Extract the [X, Y] coordinate from the center of the cell holding the provided text.  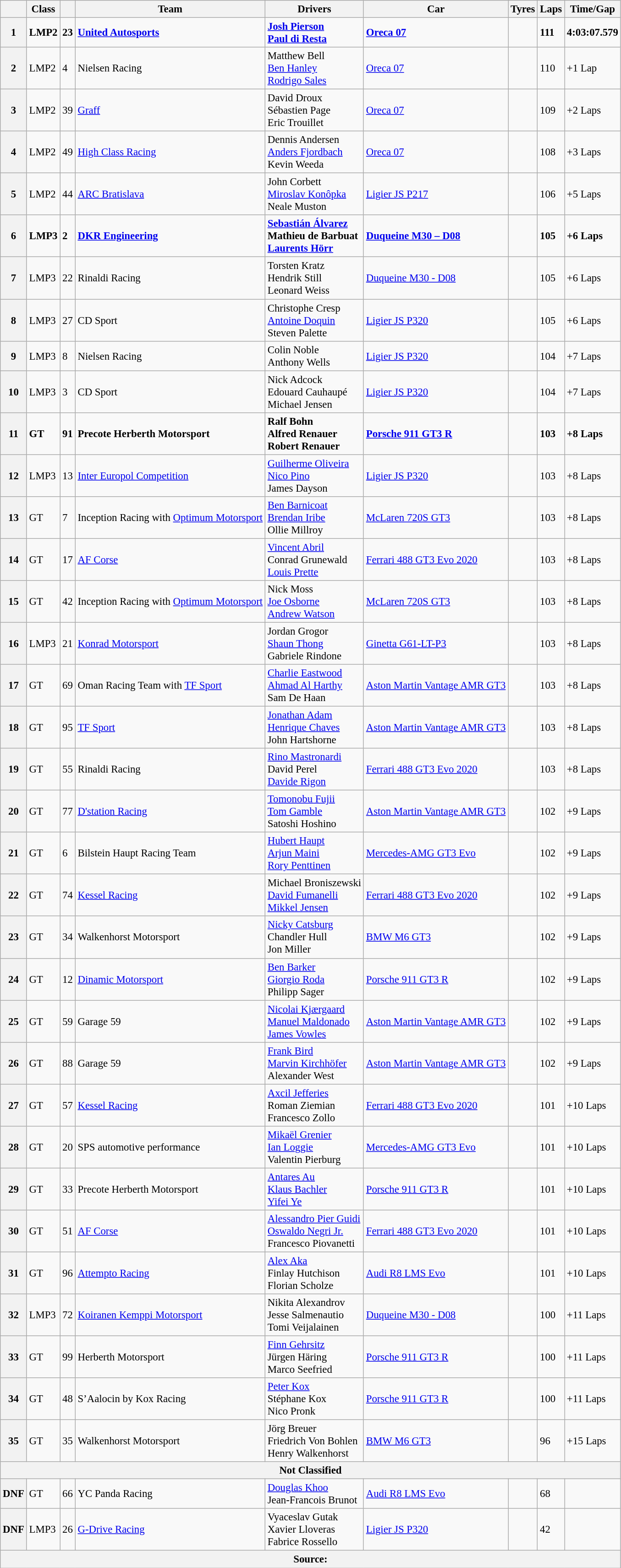
Matthew Bell Ben Hanley Rodrigo Sales [314, 68]
69 [68, 685]
Bilstein Haupt Racing Team [170, 853]
Axcil Jefferies Roman Ziemian Francesco Zollo [314, 1105]
49 [68, 152]
Vincent Abril Conrad Grunewald Louis Prette [314, 559]
51 [68, 1231]
Alessandro Pier Guidi Oswaldo Negri Jr. Francesco Piovanetti [314, 1231]
Torsten Kratz Hendrik Still Leonard Weiss [314, 278]
10 [14, 392]
77 [68, 811]
Tomonobu Fujii Tom Gamble Satoshi Hoshino [314, 811]
YC Panda Racing [170, 1494]
Alex Aka Finlay Hutchison Florian Scholze [314, 1273]
31 [14, 1273]
Tyres [523, 9]
Ligier JS P217 [435, 194]
Josh Pierson Paul di Resta [314, 33]
28 [14, 1147]
Nick Adcock Edouard Cauhaupé Michael Jensen [314, 392]
Nick Moss Joe Osborne Andrew Watson [314, 602]
Attempto Racing [170, 1273]
Ben Barker Giorgio Roda Philipp Sager [314, 979]
Ben Barnicoat Brendan Iribe Ollie Millroy [314, 518]
25 [14, 1021]
Sebastián Álvarez Mathieu de Barbuat Laurents Hörr [314, 236]
19 [14, 769]
Nikita Alexandrov Jesse Salmenautio Tomi Veijalainen [314, 1315]
18 [14, 728]
111 [551, 33]
Nicolai Kjærgaard Manuel Maldonado James Vowles [314, 1021]
Frank Bird Marvin Kirchhöfer Alexander West [314, 1063]
Antares Au Klaus Bachler Yifei Ye [314, 1189]
+1 Lap [593, 68]
99 [68, 1357]
9 [14, 356]
Laps [551, 9]
G-Drive Racing [170, 1530]
74 [68, 895]
D'station Racing [170, 811]
+15 Laps [593, 1441]
68 [551, 1494]
5 [14, 194]
Ginetta G61-LT-P3 [435, 643]
Rino Mastronardi David Perel Davide Rigon [314, 769]
Jordan Grogor Shaun Thong Gabriele Rindone [314, 643]
106 [551, 194]
57 [68, 1105]
Graff [170, 110]
1 [14, 33]
15 [14, 602]
48 [68, 1399]
Charlie Eastwood Ahmad Al Harthy Sam De Haan [314, 685]
High Class Racing [170, 152]
59 [68, 1021]
29 [14, 1189]
Douglas Khoo Jean-Francois Brunot [314, 1494]
4:03:07.579 [593, 33]
14 [14, 559]
David Droux Sébastien Page Eric Trouillet [314, 110]
Jonathan Adam Henrique Chaves John Hartshorne [314, 728]
+5 Laps [593, 194]
Peter Kox Stéphane Kox Nico Pronk [314, 1399]
United Autosports [170, 33]
Finn Gehrsitz Jürgen Häring Marco Seefried [314, 1357]
Time/Gap [593, 9]
TF Sport [170, 728]
44 [68, 194]
Herberth Motorsport [170, 1357]
Dennis Andersen Anders Fjordbach Kevin Weeda [314, 152]
Mikaël Grenier Ian Loggie Valentin Pierburg [314, 1147]
S’Aalocin by Kox Racing [170, 1399]
Colin Noble Anthony Wells [314, 356]
Guilherme Oliveira Nico Pino James Dayson [314, 476]
32 [14, 1315]
SPS automotive performance [170, 1147]
11 [14, 433]
39 [68, 110]
16 [14, 643]
24 [14, 979]
110 [551, 68]
Hubert Haupt Arjun Maini Rory Penttinen [314, 853]
Michael Broniszewski David Fumanelli Mikkel Jensen [314, 895]
Jörg Breuer Friedrich Von Bohlen Henry Walkenhorst [314, 1441]
109 [551, 110]
Car [435, 9]
Inter Europol Competition [170, 476]
Koiranen Kemppi Motorsport [170, 1315]
John Corbett Miroslav Konôpka Neale Muston [314, 194]
88 [68, 1063]
55 [68, 769]
Ralf Bohn Alfred Renauer Robert Renauer [314, 433]
108 [551, 152]
Drivers [314, 9]
Vyaceslav Gutak Xavier Lloveras Fabrice Rossello [314, 1530]
95 [68, 728]
Source: [311, 1559]
66 [68, 1494]
Oman Racing Team with TF Sport [170, 685]
Duqueine M30 – D08 [435, 236]
Dinamic Motorsport [170, 979]
91 [68, 433]
30 [14, 1231]
72 [68, 1315]
Konrad Motorsport [170, 643]
ARC Bratislava [170, 194]
DKR Engineering [170, 236]
+2 Laps [593, 110]
Nicky Catsburg Chandler Hull Jon Miller [314, 938]
Not Classified [311, 1470]
Christophe Cresp Antoine Doquin Steven Palette [314, 320]
Class [43, 9]
Team [170, 9]
+3 Laps [593, 152]
